Extract the (X, Y) coordinate from the center of the cell holding the provided text.  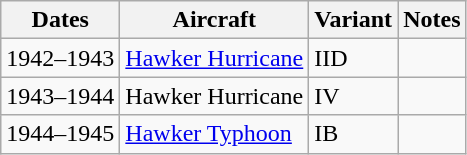
1943–1944 (60, 96)
IB (354, 134)
1944–1945 (60, 134)
Notes (432, 20)
IV (354, 96)
1942–1943 (60, 58)
Aircraft (214, 20)
Hawker Typhoon (214, 134)
Variant (354, 20)
Dates (60, 20)
IID (354, 58)
